Pinpoint the cell where the given text exists, returning its (X, Y) midpoint coordinate. 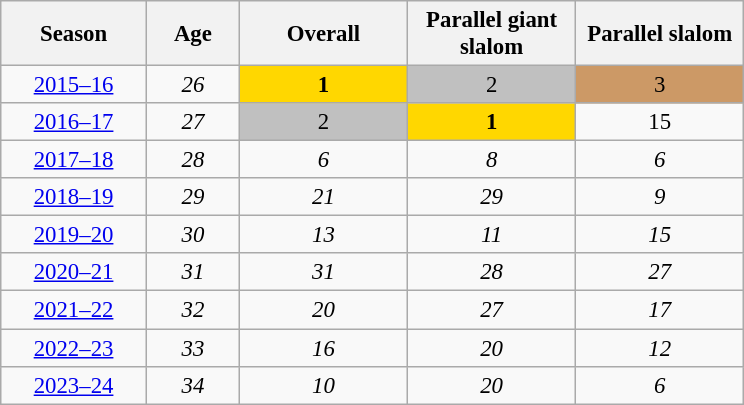
Parallel giant slalom (492, 34)
30 (192, 235)
33 (192, 348)
11 (492, 235)
34 (192, 385)
2016–17 (74, 122)
9 (660, 197)
2017–18 (74, 160)
2023–24 (74, 385)
2018–19 (74, 197)
3 (660, 85)
Season (74, 34)
10 (323, 385)
8 (492, 160)
2022–23 (74, 348)
21 (323, 197)
12 (660, 348)
Age (192, 34)
2020–21 (74, 273)
16 (323, 348)
2021–22 (74, 310)
17 (660, 310)
2019–20 (74, 235)
Parallel slalom (660, 34)
13 (323, 235)
Overall (323, 34)
32 (192, 310)
2015–16 (74, 85)
26 (192, 85)
